Determine the (X, Y) coordinate at the center of the cell enclosing the given text.  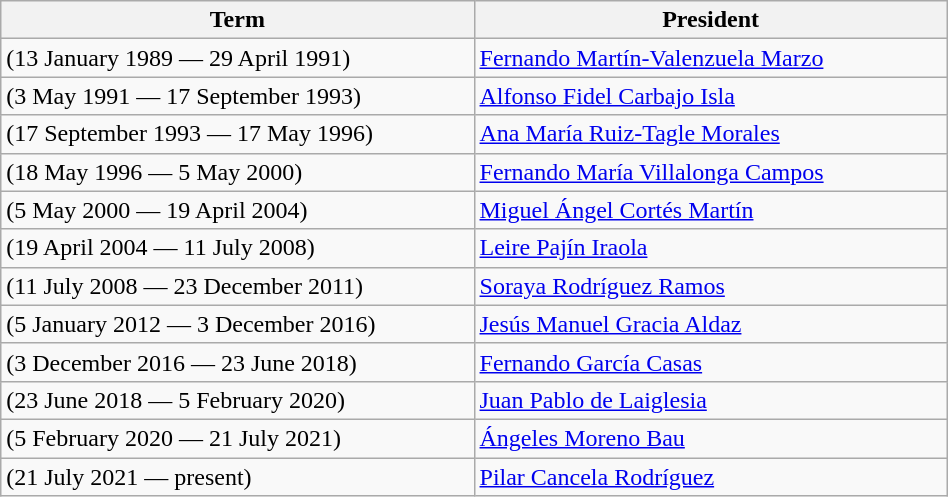
Fernando María Villalonga Campos (710, 172)
(3 December 2016 — 23 June 2018) (238, 362)
Leire Pajín Iraola (710, 248)
Soraya Rodríguez Ramos (710, 286)
Juan Pablo de Laiglesia (710, 400)
(5 January 2012 — 3 December 2016) (238, 324)
(21 July 2021 — present) (238, 477)
Alfonso Fidel Carbajo Isla (710, 96)
Ana María Ruiz-Tagle Morales (710, 134)
Jesús Manuel Gracia Aldaz (710, 324)
Miguel Ángel Cortés Martín (710, 210)
(3 May 1991 — 17 September 1993) (238, 96)
(23 June 2018 — 5 February 2020) (238, 400)
(5 February 2020 — 21 July 2021) (238, 438)
President (710, 20)
Pilar Cancela Rodríguez (710, 477)
Term (238, 20)
(13 January 1989 — 29 April 1991) (238, 58)
Ángeles Moreno Bau (710, 438)
(5 May 2000 — 19 April 2004) (238, 210)
(11 July 2008 — 23 December 2011) (238, 286)
(18 May 1996 — 5 May 2000) (238, 172)
(19 April 2004 — 11 July 2008) (238, 248)
Fernando García Casas (710, 362)
Fernando Martín-Valenzuela Marzo (710, 58)
(17 September 1993 — 17 May 1996) (238, 134)
